Provide the (x, y) coordinate of the cell's center where the given text is located.  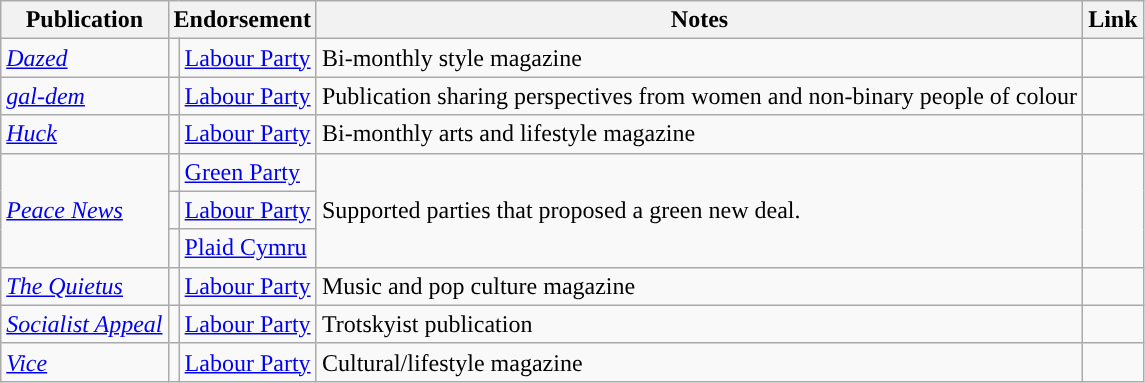
Peace News (84, 210)
Link (1113, 20)
Trotskyist publication (699, 324)
Green Party (248, 172)
Dazed (84, 58)
Endorsement (242, 20)
Supported parties that proposed a green new deal. (699, 210)
Socialist Appeal (84, 324)
gal-dem (84, 96)
Publication sharing perspectives from women and non-binary people of colour (699, 96)
Bi-monthly style magazine (699, 58)
Publication (84, 20)
Cultural/lifestyle magazine (699, 362)
Huck (84, 134)
Vice (84, 362)
Plaid Cymru (248, 248)
Notes (699, 20)
Bi-monthly arts and lifestyle magazine (699, 134)
Music and pop culture magazine (699, 286)
The Quietus (84, 286)
